Output the (X, Y) coordinate of the center of the cell containing the given text.  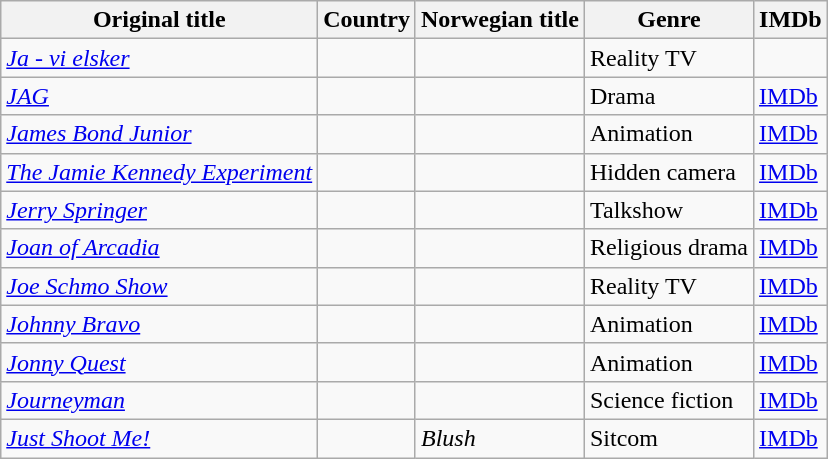
Sitcom (668, 438)
The Jamie Kennedy Experiment (160, 172)
Journeyman (160, 400)
James Bond Junior (160, 134)
Joe Schmo Show (160, 286)
Religious drama (668, 248)
Drama (668, 96)
Johnny Bravo (160, 324)
Genre (668, 20)
Talkshow (668, 210)
Jonny Quest (160, 362)
Blush (500, 438)
Just Shoot Me! (160, 438)
Ja - vi elsker (160, 58)
Original title (160, 20)
Jerry Springer (160, 210)
Joan of Arcadia (160, 248)
Science fiction (668, 400)
Norwegian title (500, 20)
Hidden camera (668, 172)
Country (367, 20)
JAG (160, 96)
